Detect which cell encompasses the target text, then output its (x, y) center coordinate. 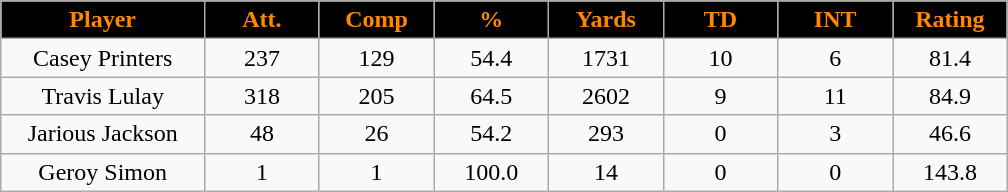
INT (836, 20)
Geroy Simon (103, 172)
237 (262, 58)
TD (720, 20)
64.5 (492, 96)
3 (836, 134)
Yards (606, 20)
Casey Printers (103, 58)
Rating (950, 20)
9 (720, 96)
54.2 (492, 134)
205 (376, 96)
6 (836, 58)
Player (103, 20)
26 (376, 134)
1731 (606, 58)
54.4 (492, 58)
10 (720, 58)
293 (606, 134)
100.0 (492, 172)
48 (262, 134)
2602 (606, 96)
46.6 (950, 134)
129 (376, 58)
84.9 (950, 96)
Att. (262, 20)
Jarious Jackson (103, 134)
14 (606, 172)
Comp (376, 20)
% (492, 20)
81.4 (950, 58)
143.8 (950, 172)
Travis Lulay (103, 96)
11 (836, 96)
318 (262, 96)
